Detect which cell encompasses the target text, then output its [X, Y] center coordinate. 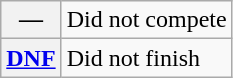
DNF [31, 58]
Did not compete [146, 20]
— [31, 20]
Did not finish [146, 58]
